Capture the cell that displays the provided text and extract its [x, y] central coordinate. 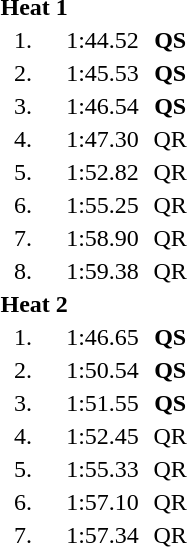
1:46.54 [102, 106]
1:52.82 [102, 172]
1:55.25 [102, 205]
1:47.30 [102, 139]
1:52.45 [102, 436]
1:45.53 [102, 73]
1:50.54 [102, 370]
1:44.52 [102, 40]
1:55.33 [102, 469]
1:51.55 [102, 403]
1:46.65 [102, 337]
1:58.90 [102, 238]
1:59.38 [102, 271]
1:57.10 [102, 502]
